Extract the (X, Y) coordinate from the center of the cell holding the provided text.  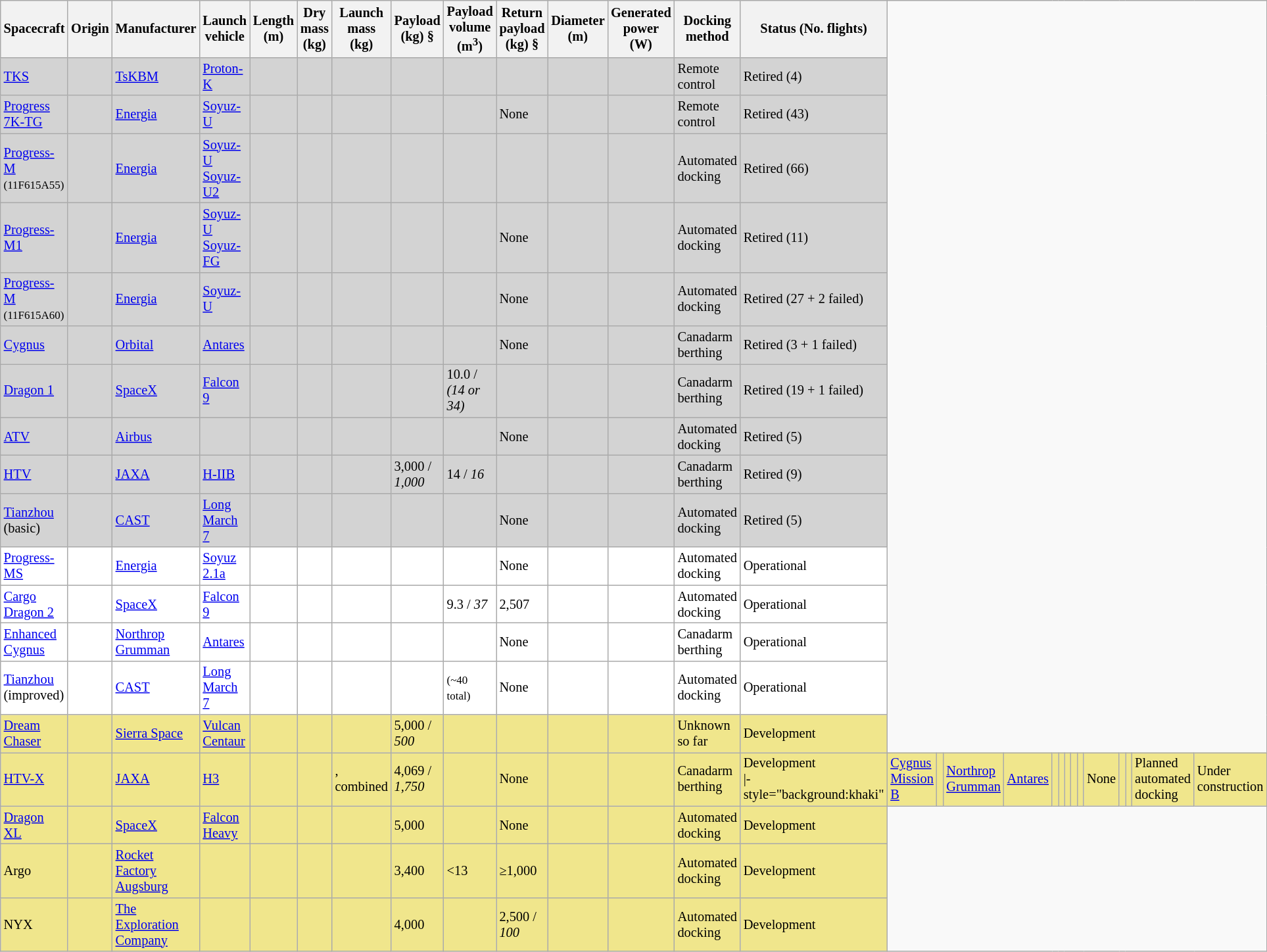
Retired (11) (814, 237)
4,069 / 1,750 (418, 779)
4,000 (418, 924)
Proton-K (225, 76)
Unknown so far (707, 733)
HTV (34, 475)
Soyuz-USoyuz-U2 (225, 168)
TsKBM (156, 76)
Launch mass (kg) (362, 29)
Orbital (156, 345)
Retired (66) (814, 168)
Length (m) (274, 29)
Retired (9) (814, 475)
Payload (kg) § (418, 29)
Diameter (m) (577, 29)
Soyuz-USoyuz-FG (225, 237)
2,507 (522, 604)
3,400 (418, 870)
H3 (225, 779)
Planned automated docking (1162, 779)
TKS (34, 76)
ATV (34, 437)
Generated power (W) (640, 29)
Development|- style="background:khaki" (814, 779)
14 / 16 (470, 475)
Retired (4) (814, 76)
Airbus (156, 437)
Enhanced Cygnus (34, 642)
10.0 / (14 or 34) (470, 391)
Vulcan Centaur (225, 733)
Progress-M (11F615A60) (34, 299)
Dream Chaser (34, 733)
Retired (19 + 1 failed) (814, 391)
H-IIB (225, 475)
Progress-MS (34, 566)
2,500 / 100 (522, 924)
Retired (27 + 2 failed) (814, 299)
Origin (89, 29)
Progress-M (11F615A55) (34, 168)
Status (No. flights) (814, 29)
NYX (34, 924)
Cygnus (34, 345)
<13 (470, 870)
Soyuz 2.1a (225, 566)
Retired (3 + 1 failed) (814, 345)
Sierra Space (156, 733)
5,000 / 500 (418, 733)
Progress 7K-TG (34, 114)
, combined (362, 779)
Retired (43) (814, 114)
9.3 / 37 (470, 604)
Dragon 1 (34, 391)
(~40 total) (470, 688)
Return payload (kg) § (522, 29)
The Exploration Company (156, 924)
≥1,000 (522, 870)
Payload volume (m3) (470, 29)
5,000 (418, 825)
3,000 / 1,000 (418, 475)
Tianzhou(basic) (34, 520)
Manufacturer (156, 29)
Tianzhou (improved) (34, 688)
Dragon XL (34, 825)
Docking method (707, 29)
Cygnus Mission B (911, 779)
Progress-M1 (34, 237)
Under construction (1230, 779)
Launch vehicle (225, 29)
HTV-X (34, 779)
Rocket Factory Augsburg (156, 870)
Spacecraft (34, 29)
Dry mass (kg) (314, 29)
Falcon Heavy (225, 825)
Argo (34, 870)
Cargo Dragon 2 (34, 604)
